For the text-containing cell, return its midpoint in [X, Y] coordinate format. 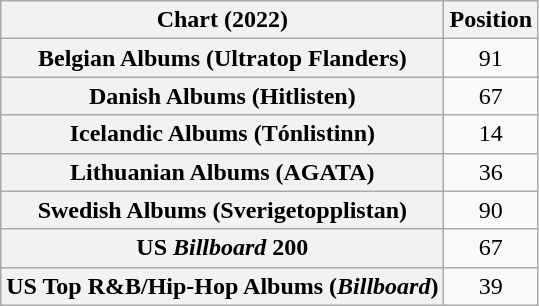
Lithuanian Albums (AGATA) [222, 172]
Belgian Albums (Ultratop Flanders) [222, 58]
14 [491, 134]
91 [491, 58]
36 [491, 172]
Position [491, 20]
90 [491, 210]
39 [491, 286]
Danish Albums (Hitlisten) [222, 96]
US Billboard 200 [222, 248]
Chart (2022) [222, 20]
Icelandic Albums (Tónlistinn) [222, 134]
US Top R&B/Hip-Hop Albums (Billboard) [222, 286]
Swedish Albums (Sverigetopplistan) [222, 210]
